For the text-containing cell, return its midpoint in (x, y) coordinate format. 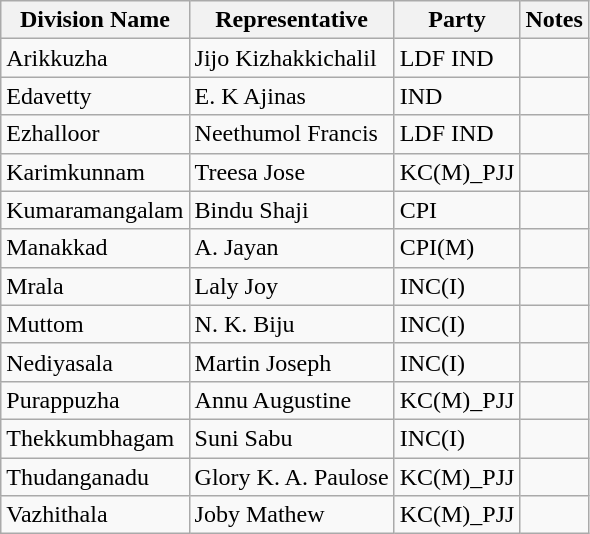
Manakkad (95, 248)
Joby Mathew (292, 515)
Glory K. A. Paulose (292, 477)
IND (457, 96)
Annu Augustine (292, 400)
Treesa Jose (292, 172)
Karimkunnam (95, 172)
Thekkumbhagam (95, 438)
Kumaramangalam (95, 210)
Edavetty (95, 96)
Laly Joy (292, 286)
Mrala (95, 286)
Vazhithala (95, 515)
Representative (292, 20)
Purappuzha (95, 400)
Party (457, 20)
Muttom (95, 324)
CPI (457, 210)
Arikkuzha (95, 58)
Neethumol Francis (292, 134)
Suni Sabu (292, 438)
Nediyasala (95, 362)
Bindu Shaji (292, 210)
Division Name (95, 20)
E. K Ajinas (292, 96)
Notes (554, 20)
Ezhalloor (95, 134)
N. K. Biju (292, 324)
CPI(M) (457, 248)
Thudanganadu (95, 477)
Martin Joseph (292, 362)
Jijo Kizhakkichalil (292, 58)
A. Jayan (292, 248)
